Pinpoint the cell where the given text exists, returning its (x, y) midpoint coordinate. 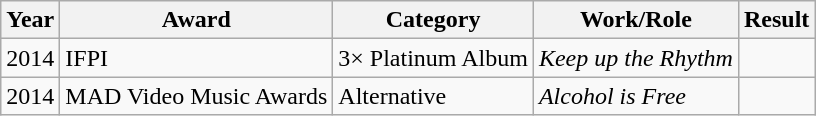
3× Platinum Album (434, 58)
Year (30, 20)
Keep up the Rhythm (636, 58)
Alcohol is Free (636, 96)
IFPI (196, 58)
MAD Video Music Awards (196, 96)
Work/Role (636, 20)
Category (434, 20)
Result (776, 20)
Alternative (434, 96)
Award (196, 20)
